Detect which cell encompasses the target text, then output its (X, Y) center coordinate. 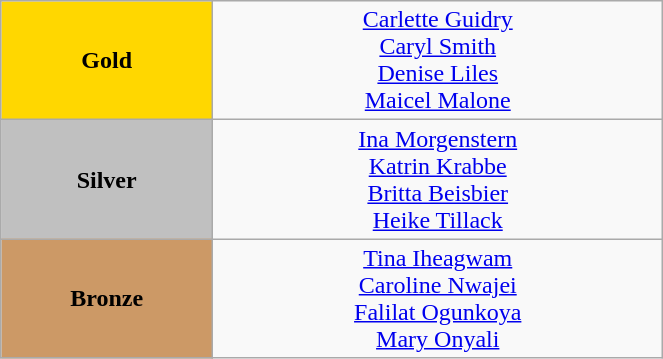
Tina IheagwamCaroline NwajeiFalilat OgunkoyaMary Onyali (438, 298)
Bronze (107, 298)
Gold (107, 60)
Silver (107, 180)
Ina MorgensternKatrin KrabbeBritta BeisbierHeike Tillack (438, 180)
Carlette GuidryCaryl SmithDenise LilesMaicel Malone (438, 60)
